For the text-containing cell, return its midpoint in [x, y] coordinate format. 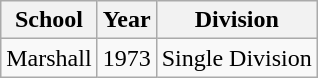
School [49, 20]
Marshall [49, 58]
Division [236, 20]
1973 [126, 58]
Year [126, 20]
Single Division [236, 58]
